Extract the [X, Y] coordinate from the center of the cell holding the provided text.  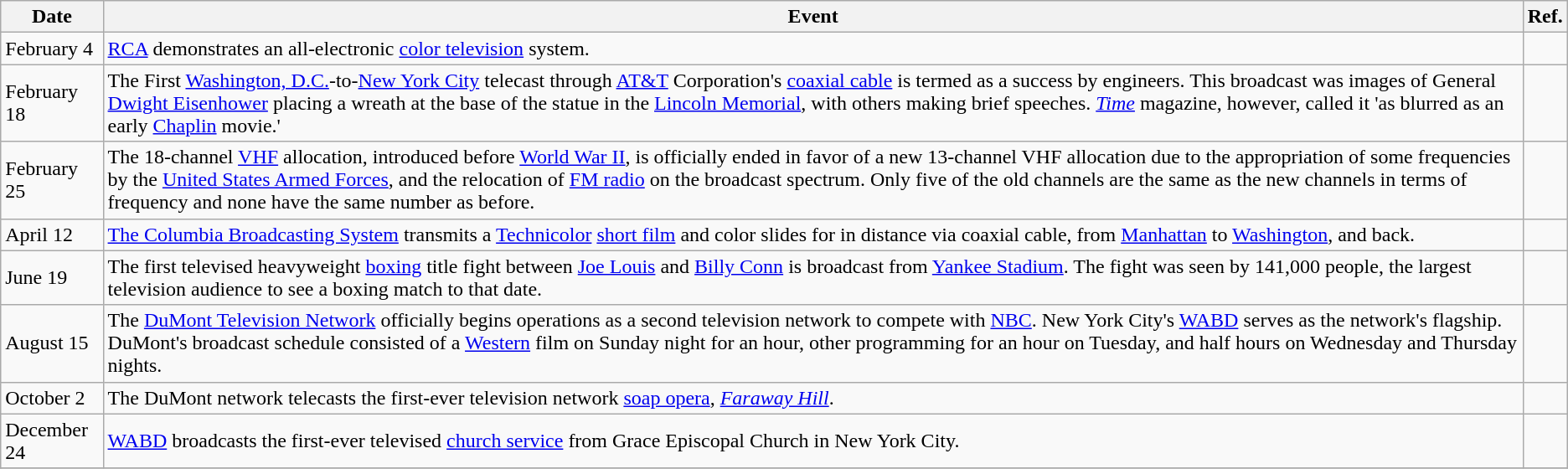
April 12 [52, 234]
December 24 [52, 441]
June 19 [52, 278]
Event [812, 17]
October 2 [52, 398]
The DuMont network telecasts the first-ever television network soap opera, Faraway Hill. [812, 398]
February 25 [52, 180]
Ref. [1545, 17]
February 18 [52, 103]
WABD broadcasts the first-ever televised church service from Grace Episcopal Church in New York City. [812, 441]
February 4 [52, 49]
RCA demonstrates an all-electronic color television system. [812, 49]
August 15 [52, 343]
Date [52, 17]
